Search for the cell housing the specified text and yield its [x, y] center coordinate. 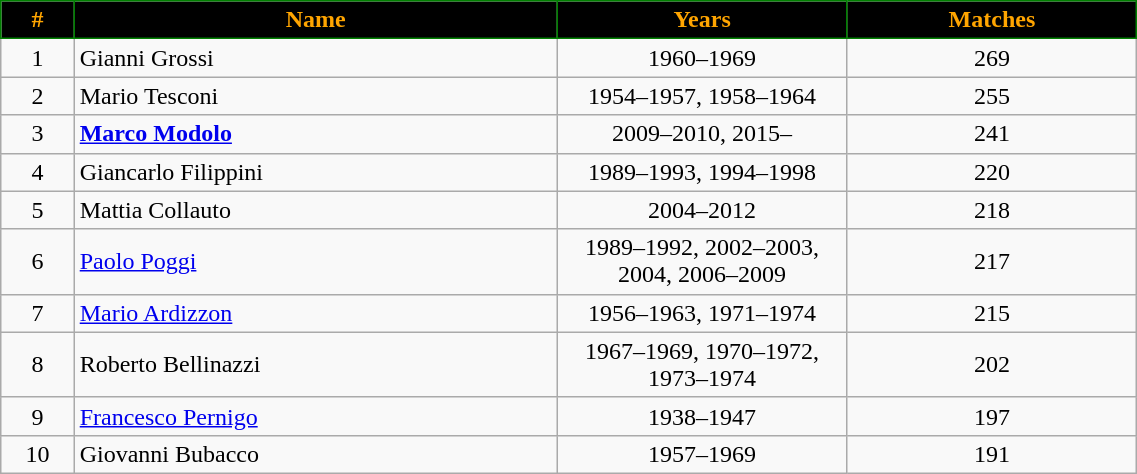
241 [992, 134]
Marco Modolo [316, 134]
2004–2012 [702, 210]
Roberto Bellinazzi [316, 364]
Name [316, 20]
215 [992, 313]
Mario Ardizzon [316, 313]
217 [992, 262]
1967–1969, 1970–1972, 1973–1974 [702, 364]
Matches [992, 20]
1960–1969 [702, 58]
6 [38, 262]
# [38, 20]
7 [38, 313]
Giovanni Bubacco [316, 454]
1 [38, 58]
Giancarlo Filippini [316, 172]
269 [992, 58]
9 [38, 416]
191 [992, 454]
1989–1993, 1994–1998 [702, 172]
Gianni Grossi [316, 58]
5 [38, 210]
10 [38, 454]
2 [38, 96]
Mario Tesconi [316, 96]
Francesco Pernigo [316, 416]
218 [992, 210]
1954–1957, 1958–1964 [702, 96]
1956–1963, 1971–1974 [702, 313]
220 [992, 172]
3 [38, 134]
1989–1992, 2002–2003, 2004, 2006–2009 [702, 262]
1957–1969 [702, 454]
8 [38, 364]
Paolo Poggi [316, 262]
4 [38, 172]
Years [702, 20]
197 [992, 416]
202 [992, 364]
255 [992, 96]
1938–1947 [702, 416]
Mattia Collauto [316, 210]
2009–2010, 2015– [702, 134]
